Find where the given text appears and provide that cell's center as [X, Y] coordinate. 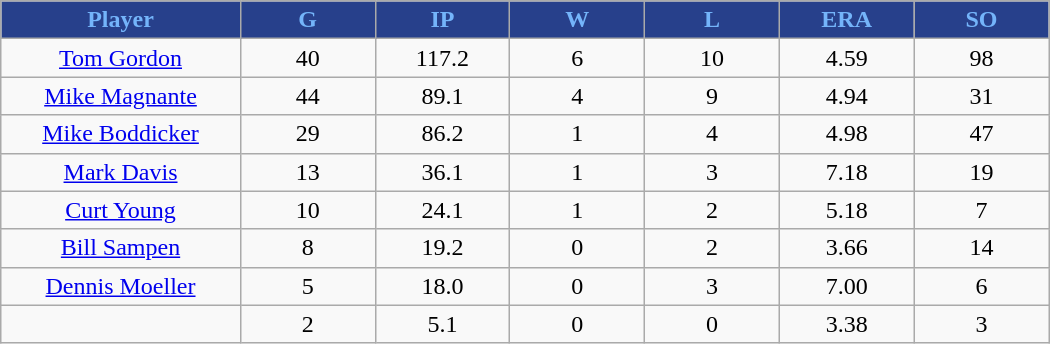
G [308, 20]
31 [982, 96]
44 [308, 96]
7.00 [846, 286]
24.1 [442, 210]
40 [308, 58]
3.66 [846, 248]
5 [308, 286]
19 [982, 172]
14 [982, 248]
7.18 [846, 172]
L [712, 20]
19.2 [442, 248]
98 [982, 58]
Mike Boddicker [121, 134]
Tom Gordon [121, 58]
W [578, 20]
9 [712, 96]
117.2 [442, 58]
4.59 [846, 58]
Curt Young [121, 210]
Mark Davis [121, 172]
ERA [846, 20]
7 [982, 210]
4.98 [846, 134]
47 [982, 134]
13 [308, 172]
Player [121, 20]
36.1 [442, 172]
5.18 [846, 210]
89.1 [442, 96]
4.94 [846, 96]
Bill Sampen [121, 248]
29 [308, 134]
5.1 [442, 324]
8 [308, 248]
86.2 [442, 134]
SO [982, 20]
3.38 [846, 324]
IP [442, 20]
18.0 [442, 286]
Dennis Moeller [121, 286]
Mike Magnante [121, 96]
